Pinpoint the cell where the given text exists, returning its [X, Y] midpoint coordinate. 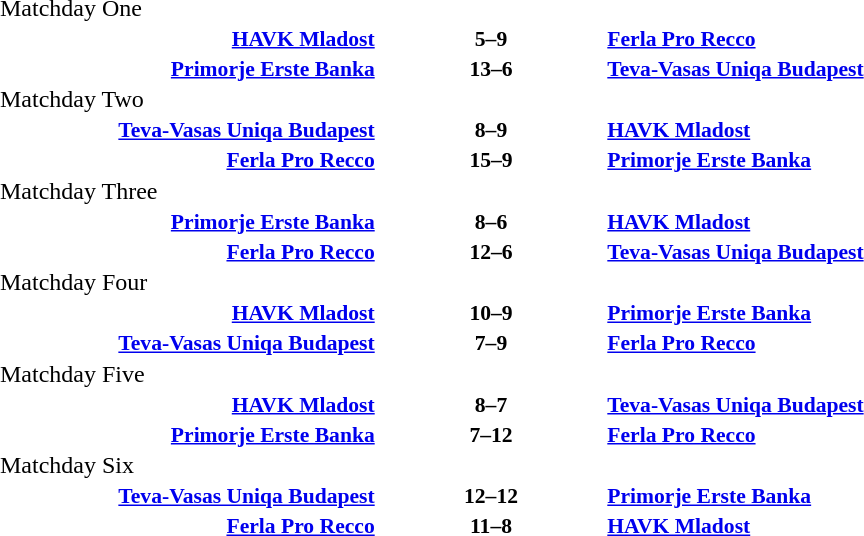
8–6 [492, 222]
7–9 [492, 343]
10–9 [492, 313]
12–6 [492, 252]
8–9 [492, 130]
5–9 [492, 38]
13–6 [492, 68]
7–12 [492, 434]
12–12 [492, 496]
15–9 [492, 160]
8–7 [492, 404]
